Detect which cell encompasses the target text, then output its [X, Y] center coordinate. 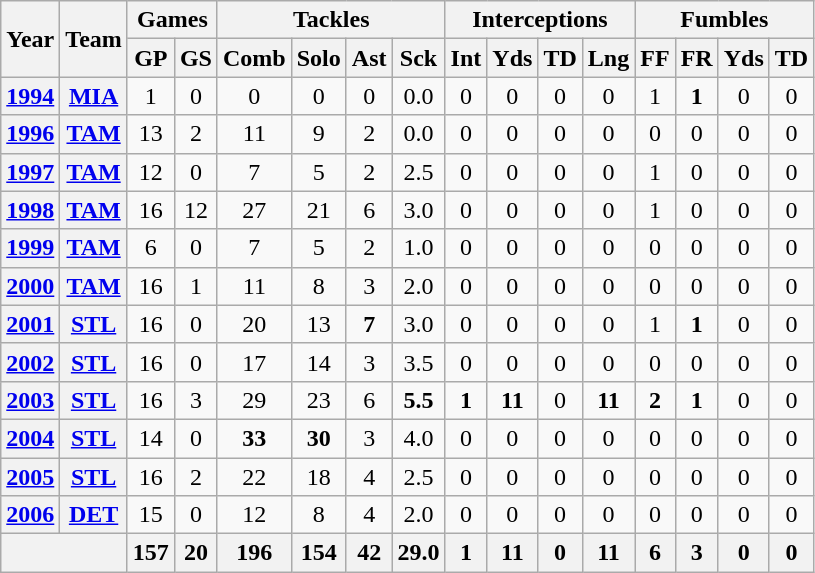
5.5 [418, 400]
17 [254, 362]
154 [318, 553]
2006 [30, 515]
42 [369, 553]
Year [30, 39]
30 [318, 438]
Interceptions [540, 20]
15 [150, 515]
1997 [30, 172]
GS [196, 58]
MIA [94, 96]
3.5 [418, 362]
157 [150, 553]
Tackles [331, 20]
GP [150, 58]
Int [466, 58]
FF [655, 58]
196 [254, 553]
Fumbles [724, 20]
18 [318, 477]
22 [254, 477]
27 [254, 210]
Solo [318, 58]
2003 [30, 400]
21 [318, 210]
1999 [30, 248]
Comb [254, 58]
4.0 [418, 438]
2000 [30, 286]
9 [318, 134]
Ast [369, 58]
2004 [30, 438]
1998 [30, 210]
23 [318, 400]
2005 [30, 477]
2002 [30, 362]
1994 [30, 96]
2001 [30, 324]
Sck [418, 58]
33 [254, 438]
FR [696, 58]
29 [254, 400]
1.0 [418, 248]
DET [94, 515]
Team [94, 39]
Lng [608, 58]
Games [172, 20]
1996 [30, 134]
29.0 [418, 553]
